Detect which cell encompasses the target text, then output its [X, Y] center coordinate. 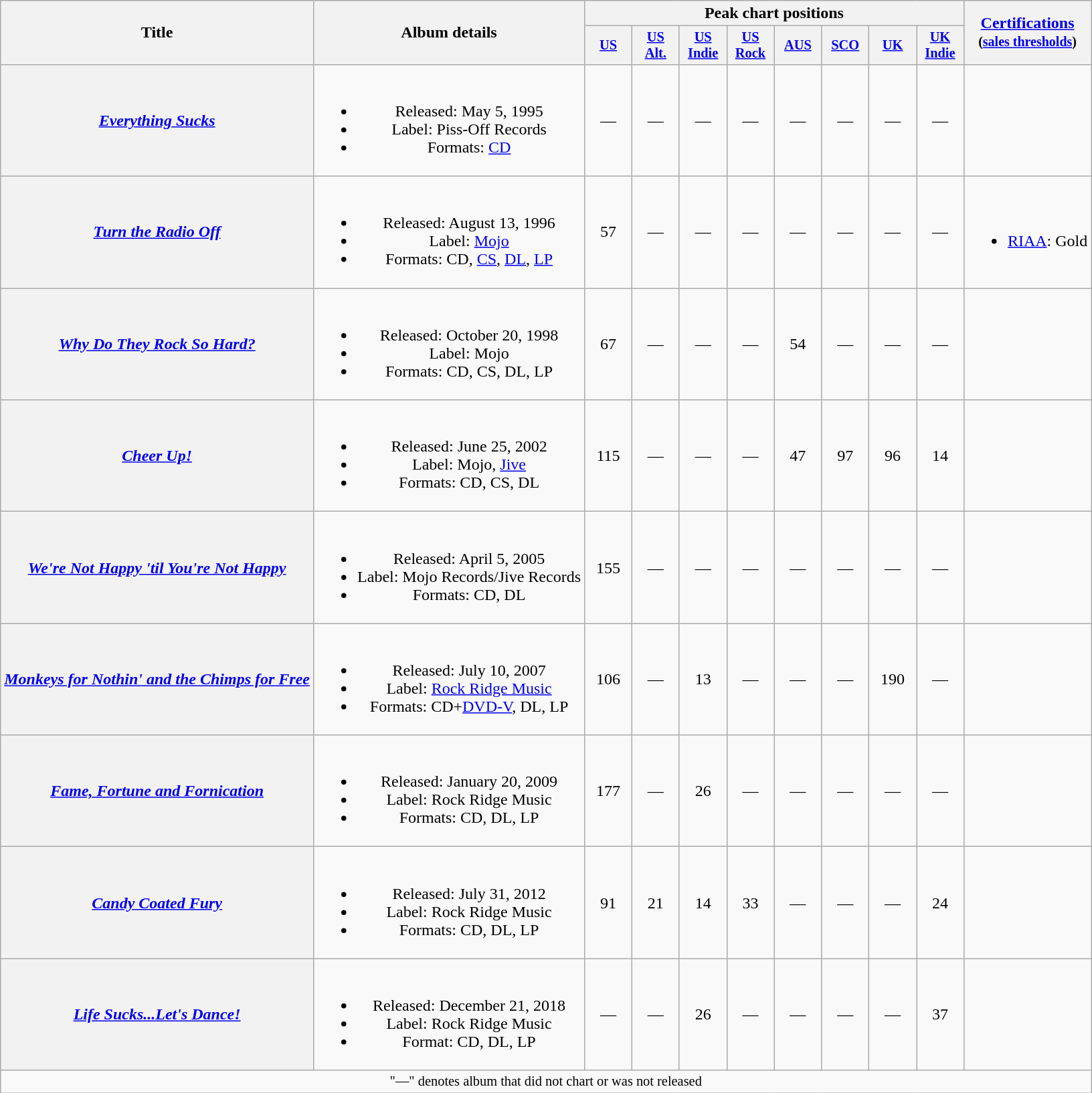
24 [941, 903]
Released: January 20, 2009Label: Rock Ridge MusicFormats: CD, DL, LP [450, 791]
Released: August 13, 1996Label: MojoFormats: CD, CS, DL, LP [450, 233]
Released: July 10, 2007Label: Rock Ridge MusicFormats: CD+DVD-V, DL, LP [450, 680]
Certifications(sales thresholds) [1027, 33]
67 [609, 344]
97 [846, 456]
Cheer Up! [157, 456]
UKIndie [941, 45]
US Indie [703, 45]
Released: December 21, 2018Label: Rock Ridge MusicFormat: CD, DL, LP [450, 1014]
Turn the Radio Off [157, 233]
Life Sucks...Let's Dance! [157, 1014]
Monkeys for Nothin' and the Chimps for Free [157, 680]
SCO [846, 45]
Everything Sucks [157, 120]
177 [609, 791]
Released: May 5, 1995Label: Piss-Off RecordsFormats: CD [450, 120]
Title [157, 33]
We're Not Happy 'til You're Not Happy [157, 567]
106 [609, 680]
UK [893, 45]
Released: October 20, 1998Label: MojoFormats: CD, CS, DL, LP [450, 344]
115 [609, 456]
37 [941, 1014]
US [609, 45]
Released: July 31, 2012Label: Rock Ridge MusicFormats: CD, DL, LP [450, 903]
54 [798, 344]
21 [656, 903]
Released: April 5, 2005Label: Mojo Records/Jive RecordsFormats: CD, DL [450, 567]
33 [751, 903]
155 [609, 567]
47 [798, 456]
USAlt. [656, 45]
96 [893, 456]
Candy Coated Fury [157, 903]
Album details [450, 33]
57 [609, 233]
RIAA: Gold [1027, 233]
USRock [751, 45]
"—" denotes album that did not chart or was not released [546, 1082]
Peak chart positions [775, 13]
Released: June 25, 2002Label: Mojo, JiveFormats: CD, CS, DL [450, 456]
AUS [798, 45]
Fame, Fortune and Fornication [157, 791]
190 [893, 680]
91 [609, 903]
Why Do They Rock So Hard? [157, 344]
13 [703, 680]
